For the text-containing cell, return its midpoint in [X, Y] coordinate format. 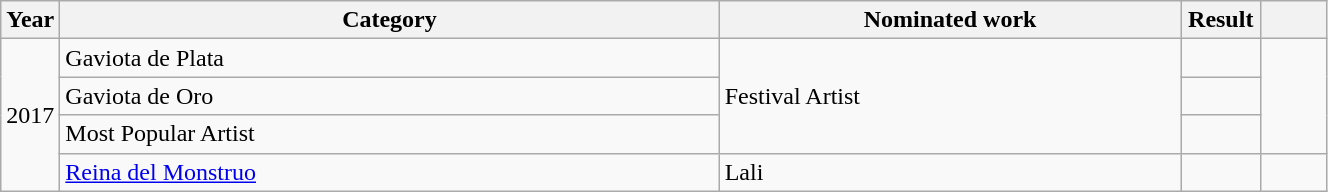
Most Popular Artist [390, 134]
Gaviota de Plata [390, 58]
Result [1221, 20]
Gaviota de Oro [390, 96]
Year [30, 20]
2017 [30, 115]
Reina del Monstruo [390, 172]
Nominated work [950, 20]
Festival Artist [950, 96]
Lali [950, 172]
Category [390, 20]
